Output the [x, y] coordinate of the center of the cell containing the given text.  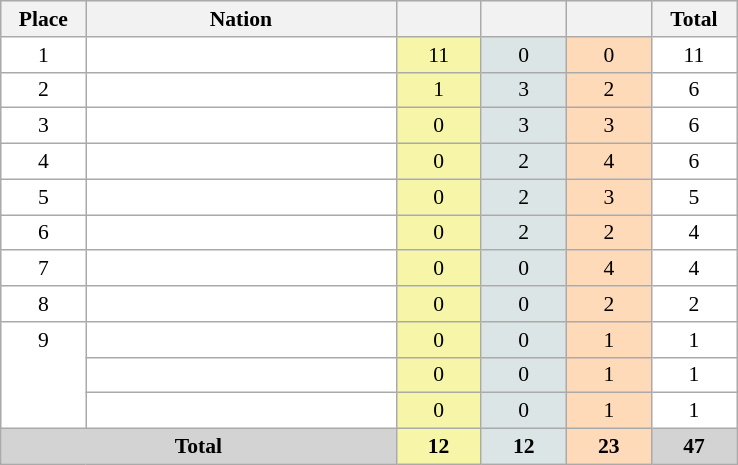
47 [694, 447]
23 [608, 447]
9 [44, 376]
Place [44, 19]
Nation [241, 19]
7 [44, 269]
8 [44, 304]
